Search for the cell housing the specified text and yield its (X, Y) center coordinate. 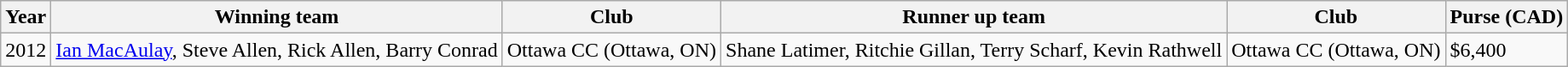
Year (26, 17)
$6,400 (1507, 50)
Ian MacAulay, Steve Allen, Rick Allen, Barry Conrad (276, 50)
Purse (CAD) (1507, 17)
Winning team (276, 17)
Runner up team (974, 17)
Shane Latimer, Ritchie Gillan, Terry Scharf, Kevin Rathwell (974, 50)
2012 (26, 50)
